Extract the [X, Y] coordinate from the center of the cell holding the provided text.  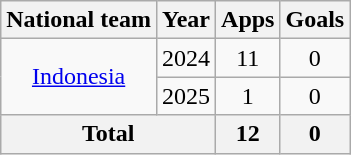
11 [248, 58]
12 [248, 134]
Goals [315, 20]
Apps [248, 20]
2024 [186, 58]
Year [186, 20]
Total [108, 134]
National team [79, 20]
1 [248, 96]
Indonesia [79, 77]
2025 [186, 96]
